Provide the [X, Y] coordinate of the cell's center where the given text is located.  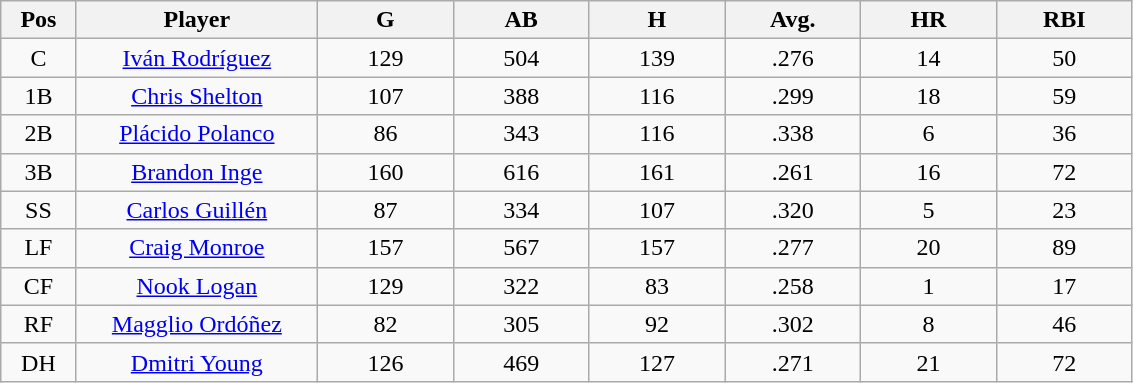
CF [38, 286]
Avg. [793, 20]
.320 [793, 210]
Magglio Ordóñez [196, 324]
1B [38, 96]
Iván Rodríguez [196, 58]
.258 [793, 286]
343 [521, 134]
18 [929, 96]
Pos [38, 20]
Player [196, 20]
86 [386, 134]
89 [1064, 248]
.302 [793, 324]
C [38, 58]
504 [521, 58]
.276 [793, 58]
305 [521, 324]
567 [521, 248]
388 [521, 96]
160 [386, 172]
59 [1064, 96]
334 [521, 210]
RF [38, 324]
AB [521, 20]
DH [38, 362]
50 [1064, 58]
1 [929, 286]
83 [657, 286]
469 [521, 362]
RBI [1064, 20]
Dmitri Young [196, 362]
H [657, 20]
SS [38, 210]
Carlos Guillén [196, 210]
3B [38, 172]
87 [386, 210]
14 [929, 58]
.338 [793, 134]
G [386, 20]
126 [386, 362]
46 [1064, 324]
Nook Logan [196, 286]
6 [929, 134]
Craig Monroe [196, 248]
616 [521, 172]
2B [38, 134]
.261 [793, 172]
23 [1064, 210]
82 [386, 324]
161 [657, 172]
21 [929, 362]
20 [929, 248]
Chris Shelton [196, 96]
16 [929, 172]
8 [929, 324]
92 [657, 324]
139 [657, 58]
Brandon Inge [196, 172]
.277 [793, 248]
5 [929, 210]
.299 [793, 96]
36 [1064, 134]
322 [521, 286]
HR [929, 20]
127 [657, 362]
LF [38, 248]
Plácido Polanco [196, 134]
.271 [793, 362]
17 [1064, 286]
